Extract the (X, Y) coordinate from the center of the cell holding the provided text.  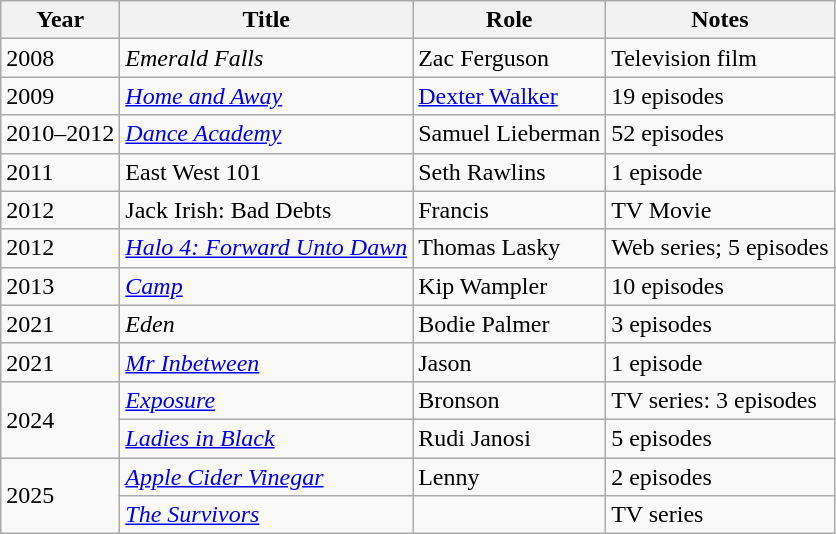
Zac Ferguson (510, 58)
Thomas Lasky (510, 248)
Notes (720, 20)
Dexter Walker (510, 96)
2025 (60, 496)
Jack Irish: Bad Debts (266, 210)
TV Movie (720, 210)
5 episodes (720, 438)
10 episodes (720, 286)
Home and Away (266, 96)
Year (60, 20)
Kip Wampler (510, 286)
Web series; 5 episodes (720, 248)
Ladies in Black (266, 438)
The Survivors (266, 515)
19 episodes (720, 96)
Emerald Falls (266, 58)
Exposure (266, 400)
2 episodes (720, 477)
Apple Cider Vinegar (266, 477)
Dance Academy (266, 134)
2024 (60, 419)
Samuel Lieberman (510, 134)
Mr Inbetween (266, 362)
Jason (510, 362)
2008 (60, 58)
TV series (720, 515)
52 episodes (720, 134)
Eden (266, 324)
Halo 4: Forward Unto Dawn (266, 248)
Lenny (510, 477)
2013 (60, 286)
Bodie Palmer (510, 324)
Bronson (510, 400)
3 episodes (720, 324)
Camp (266, 286)
Role (510, 20)
2009 (60, 96)
Title (266, 20)
2010–2012 (60, 134)
East West 101 (266, 172)
Rudi Janosi (510, 438)
Seth Rawlins (510, 172)
Television film (720, 58)
2011 (60, 172)
Francis (510, 210)
TV series: 3 episodes (720, 400)
